Determine the (x, y) coordinate at the center of the cell enclosing the given text.  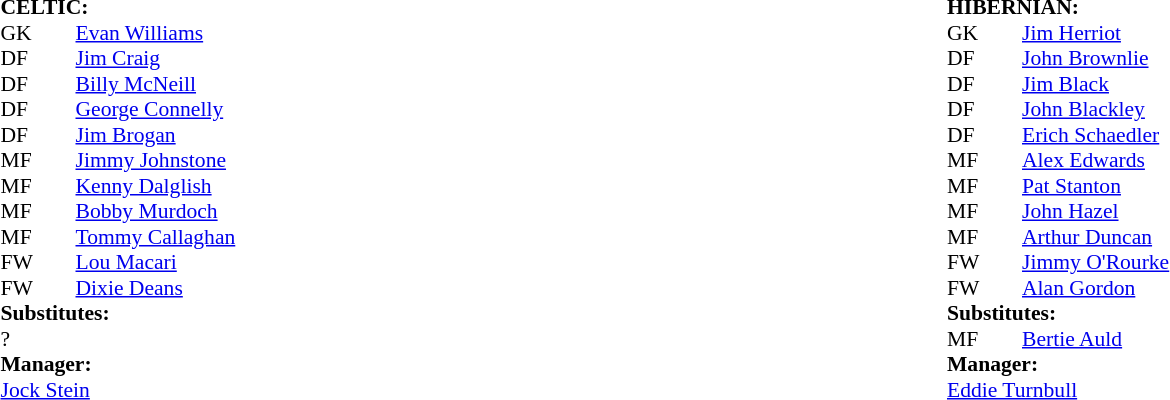
Alex Edwards (1096, 161)
Erich Schaedler (1096, 135)
Jim Craig (156, 59)
Jimmy Johnstone (156, 161)
Bobby Murdoch (156, 211)
Billy McNeill (156, 84)
Evan Williams (156, 33)
Pat Stanton (1096, 186)
Jim Brogan (156, 135)
? (19, 339)
John Hazel (1096, 211)
Jim Herriot (1096, 33)
Arthur Duncan (1096, 237)
George Connelly (156, 109)
Kenny Dalglish (156, 186)
John Brownlie (1096, 59)
Jimmy O'Rourke (1096, 263)
John Blackley (1096, 109)
Jim Black (1096, 84)
Lou Macari (156, 263)
Dixie Deans (156, 288)
Bertie Auld (1096, 339)
Tommy Callaghan (156, 237)
Alan Gordon (1096, 288)
